Capture the cell that displays the provided text and extract its [X, Y] central coordinate. 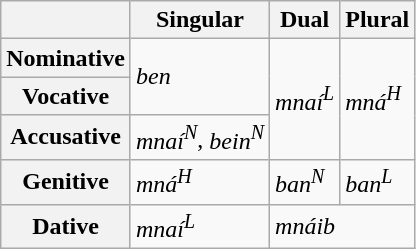
banL [378, 182]
mnaíN, beinN [200, 138]
Nominative [66, 58]
mnáib [342, 226]
Vocative [66, 96]
Singular [200, 20]
banN [305, 182]
Dual [305, 20]
Genitive [66, 182]
ben [200, 77]
Dative [66, 226]
Accusative [66, 138]
Plural [378, 20]
